Output the (X, Y) coordinate of the center of the cell containing the given text.  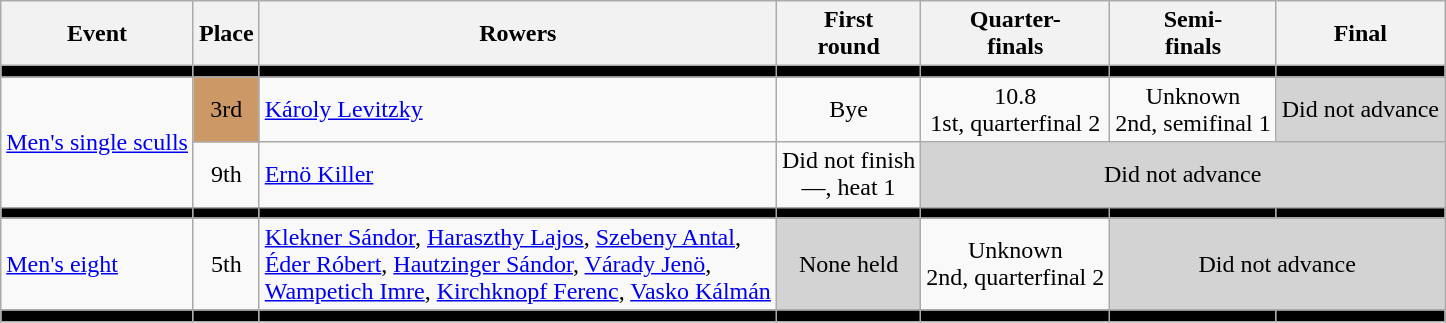
5th (226, 264)
Event (98, 34)
Quarter-finals (1016, 34)
Károly Levitzky (518, 110)
Place (226, 34)
Unknown 2nd, quarterfinal 2 (1016, 264)
3rd (226, 110)
Men's single sculls (98, 142)
First round (848, 34)
10.8 1st, quarterfinal 2 (1016, 110)
Final (1360, 34)
Rowers (518, 34)
Did not finish —, heat 1 (848, 174)
Ernö Killer (518, 174)
Semi-finals (1193, 34)
Bye (848, 110)
Men's eight (98, 264)
Klekner Sándor, Haraszthy Lajos, Szebeny Antal, Éder Róbert, Hautzinger Sándor, Várady Jenö, Wampetich Imre, Kirchknopf Ferenc, Vasko Kálmán (518, 264)
Unknown 2nd, semifinal 1 (1193, 110)
9th (226, 174)
None held (848, 264)
